Extract the (x, y) coordinate from the center of the cell holding the provided text.  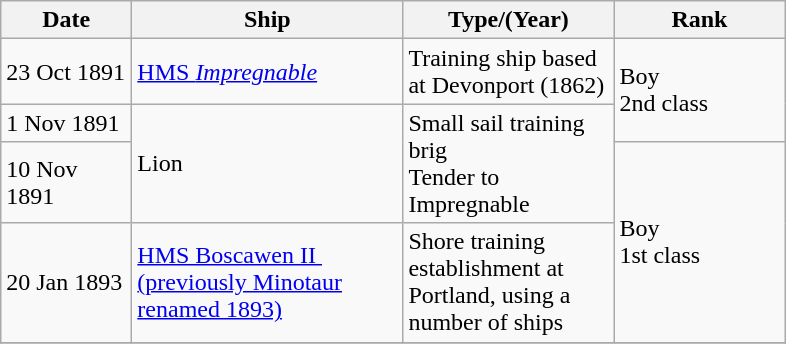
23 Oct 1891 (66, 72)
1 Nov 1891 (66, 123)
HMS Boscawen II (previously Minotaur renamed 1893) (268, 282)
Shore training establishment at Portland, using a number of ships (508, 282)
10 Nov 1891 (66, 182)
Training ship based at Devonport (1862) (508, 72)
Boy1st class (700, 242)
Rank (700, 20)
Date (66, 20)
HMS Impregnable (268, 72)
Lion (268, 164)
Type/(Year) (508, 20)
20 Jan 1893 (66, 282)
Small sail training brigTender to Impregnable (508, 164)
Ship (268, 20)
Boy2nd class (700, 90)
